Provide the [x, y] coordinate of the cell's center where the given text is located.  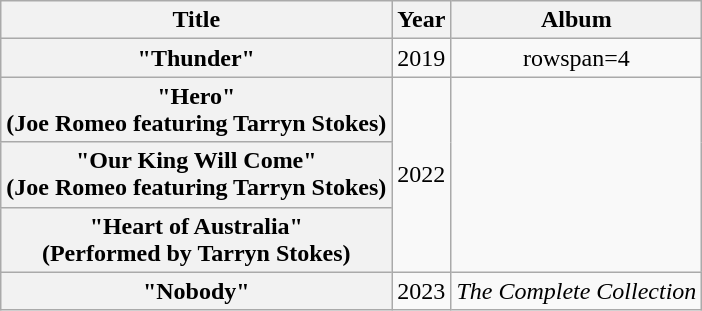
Title [196, 20]
2022 [422, 174]
2019 [422, 58]
2023 [422, 291]
"Nobody" [196, 291]
"Heart of Australia" (Performed by Tarryn Stokes) [196, 240]
Year [422, 20]
"Our King Will Come"(Joe Romeo featuring Tarryn Stokes) [196, 174]
rowspan=4 [576, 58]
"Hero"(Joe Romeo featuring Tarryn Stokes) [196, 110]
The Complete Collection [576, 291]
Album [576, 20]
"Thunder" [196, 58]
